Pinpoint the cell where the given text exists, returning its [x, y] midpoint coordinate. 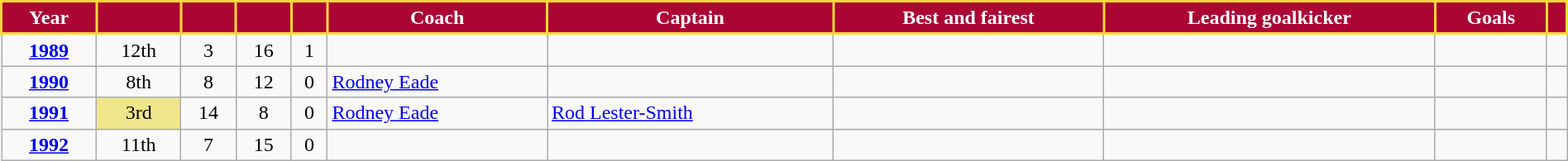
1991 [50, 113]
11th [139, 144]
1992 [50, 144]
3rd [139, 113]
12 [263, 82]
Leading goalkicker [1269, 18]
Coach [437, 18]
16 [263, 50]
12th [139, 50]
3 [208, 50]
8th [139, 82]
14 [208, 113]
Best and fairest [968, 18]
Captain [691, 18]
Rod Lester-Smith [691, 113]
1 [309, 50]
15 [263, 144]
Year [50, 18]
Goals [1490, 18]
1990 [50, 82]
7 [208, 144]
1989 [50, 50]
